Return the [x, y] coordinate for the center point of the cell that contains the specified text.  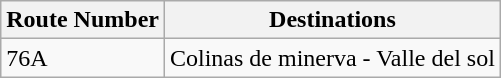
Destinations [332, 20]
76A [83, 58]
Route Number [83, 20]
Colinas de minerva - Valle del sol [332, 58]
